Find where the given text appears and provide that cell's center as (X, Y) coordinate. 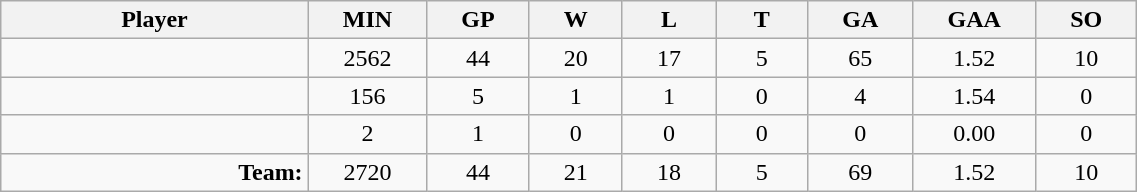
69 (860, 172)
21 (576, 172)
4 (860, 96)
17 (668, 58)
SO (1086, 20)
18 (668, 172)
T (762, 20)
GA (860, 20)
L (668, 20)
GP (478, 20)
1.54 (974, 96)
Player (154, 20)
GAA (974, 20)
20 (576, 58)
MIN (368, 20)
0.00 (974, 134)
Team: (154, 172)
2720 (368, 172)
65 (860, 58)
2 (368, 134)
2562 (368, 58)
W (576, 20)
156 (368, 96)
